Identify which cell holds the provided text, then report its (x, y) central coordinate. 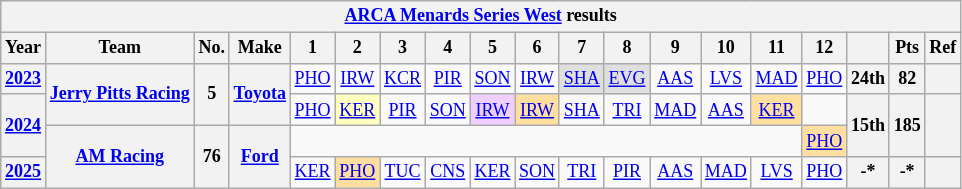
Toyota (260, 94)
3 (403, 48)
7 (582, 48)
185 (907, 125)
EVG (627, 78)
Pts (907, 48)
ARCA Menards Series West results (481, 16)
9 (676, 48)
No. (212, 48)
12 (824, 48)
1 (312, 48)
24th (868, 78)
CNS (448, 172)
76 (212, 156)
10 (726, 48)
2025 (24, 172)
Make (260, 48)
2023 (24, 78)
6 (538, 48)
Ford (260, 156)
Jerry Pitts Racing (120, 94)
TUC (403, 172)
2024 (24, 125)
AM Racing (120, 156)
4 (448, 48)
2 (358, 48)
KCR (403, 78)
8 (627, 48)
Year (24, 48)
82 (907, 78)
Ref (943, 48)
11 (776, 48)
15th (868, 125)
Team (120, 48)
